Locate the cell with the specified text and output its [X, Y] center coordinate. 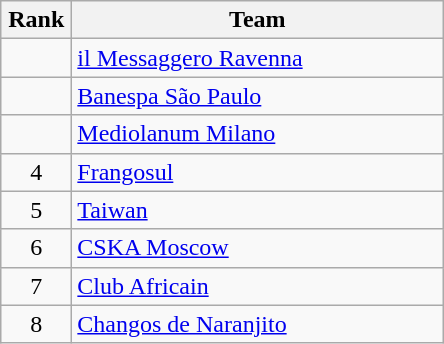
5 [36, 210]
Changos de Naranjito [258, 324]
Mediolanum Milano [258, 134]
Frangosul [258, 172]
Club Africain [258, 286]
il Messaggero Ravenna [258, 58]
7 [36, 286]
Team [258, 20]
CSKA Moscow [258, 248]
Rank [36, 20]
Banespa São Paulo [258, 96]
6 [36, 248]
Taiwan [258, 210]
4 [36, 172]
8 [36, 324]
